From the cell containing the given text, extract its center point as (X, Y) coordinate. 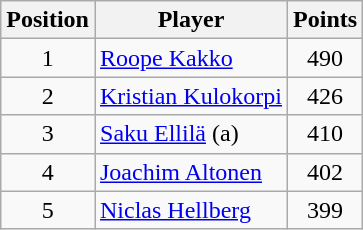
4 (48, 172)
426 (326, 96)
1 (48, 58)
Niclas Hellberg (190, 210)
410 (326, 134)
5 (48, 210)
490 (326, 58)
Joachim Altonen (190, 172)
Roope Kakko (190, 58)
Points (326, 20)
Kristian Kulokorpi (190, 96)
3 (48, 134)
399 (326, 210)
402 (326, 172)
Position (48, 20)
Player (190, 20)
Saku Ellilä (a) (190, 134)
2 (48, 96)
